For the text-containing cell, return its midpoint in (X, Y) coordinate format. 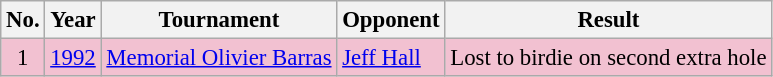
Memorial Olivier Barras (219, 58)
Opponent (391, 20)
Tournament (219, 20)
Year (73, 20)
No. (23, 20)
Result (608, 20)
1 (23, 58)
Lost to birdie on second extra hole (608, 58)
1992 (73, 58)
Jeff Hall (391, 58)
